For the text-containing cell, return its midpoint in (X, Y) coordinate format. 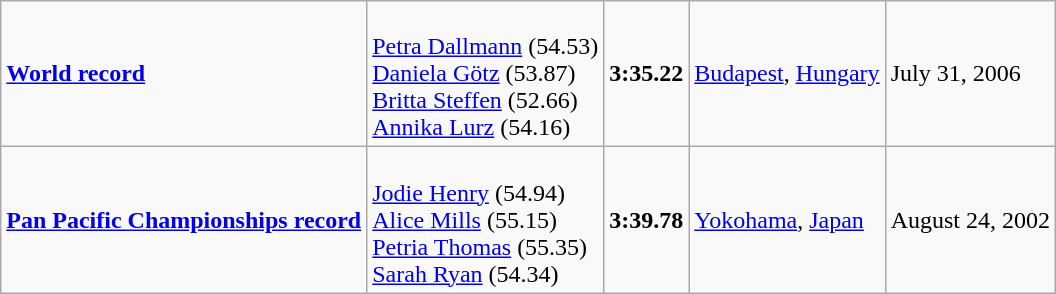
Petra Dallmann (54.53)Daniela Götz (53.87)Britta Steffen (52.66)Annika Lurz (54.16) (486, 74)
3:39.78 (646, 220)
World record (184, 74)
Budapest, Hungary (787, 74)
August 24, 2002 (970, 220)
Jodie Henry (54.94)Alice Mills (55.15)Petria Thomas (55.35)Sarah Ryan (54.34) (486, 220)
July 31, 2006 (970, 74)
Pan Pacific Championships record (184, 220)
3:35.22 (646, 74)
Yokohama, Japan (787, 220)
